Determine the (X, Y) coordinate at the center of the cell enclosing the given text.  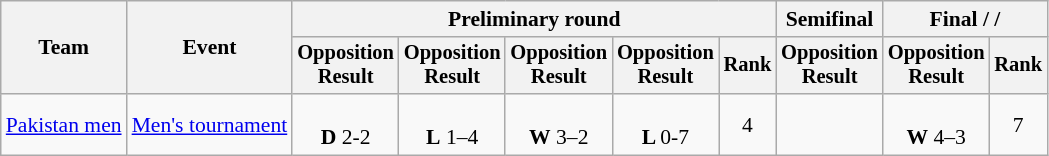
W 4–3 (936, 124)
W 3–2 (558, 124)
D 2-2 (346, 124)
Semifinal (830, 19)
Preliminary round (534, 19)
7 (1018, 124)
Men's tournament (210, 124)
4 (748, 124)
Team (64, 48)
L 1–4 (452, 124)
L 0-7 (666, 124)
Pakistan men (64, 124)
Event (210, 48)
Final / / (965, 19)
